Find where the given text appears and provide that cell's center as [X, Y] coordinate. 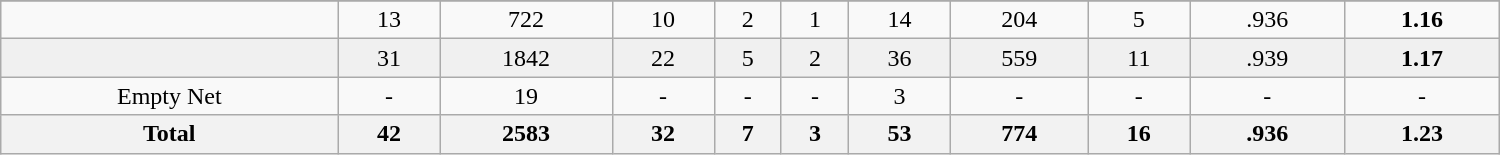
19 [526, 96]
1.17 [1422, 58]
36 [900, 58]
14 [900, 20]
32 [663, 134]
2583 [526, 134]
10 [663, 20]
13 [389, 20]
Empty Net [170, 96]
1.16 [1422, 20]
31 [389, 58]
1.23 [1422, 134]
722 [526, 20]
774 [1020, 134]
11 [1139, 58]
Total [170, 134]
1 [814, 20]
22 [663, 58]
559 [1020, 58]
1842 [526, 58]
16 [1139, 134]
.939 [1268, 58]
204 [1020, 20]
42 [389, 134]
53 [900, 134]
7 [748, 134]
